Scan for the cell matching the given text and deliver its [x, y] coordinate at center. 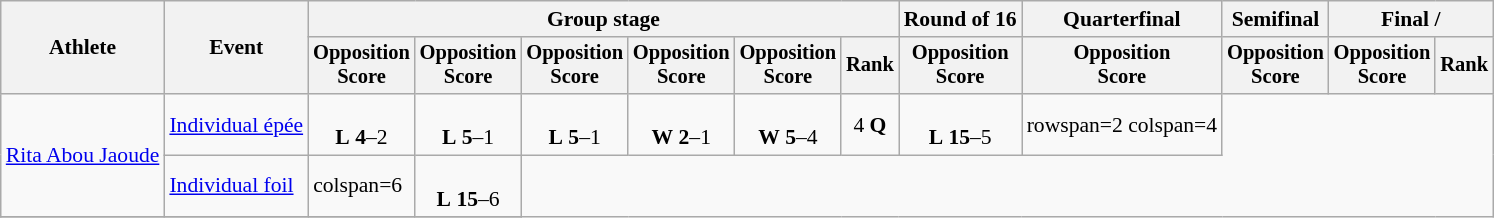
Athlete [83, 48]
colspan=6 [362, 186]
Round of 16 [960, 19]
Individual épée [236, 124]
W 2–1 [682, 124]
Final / [1411, 19]
W 5–4 [788, 124]
L 4–2 [362, 124]
Quarterfinal [1122, 19]
Rita Abou Jaoude [83, 155]
L 15–6 [468, 186]
Individual foil [236, 186]
rowspan=2 colspan=4 [1122, 124]
4 Q [870, 124]
Event [236, 48]
Semifinal [1276, 19]
Group stage [604, 19]
L 15–5 [960, 124]
